Determine the (x, y) coordinate at the center of the cell enclosing the given text.  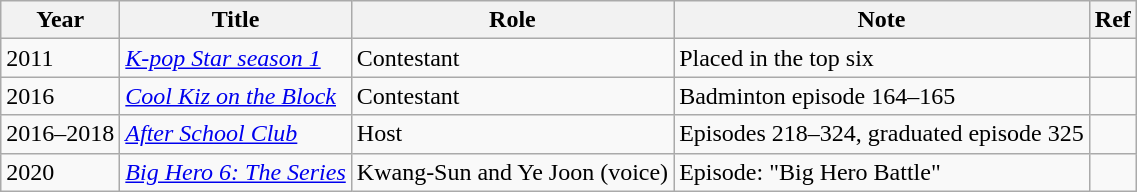
After School Club (236, 134)
Episode: "Big Hero Battle" (882, 172)
Kwang-Sun and Ye Joon (voice) (512, 172)
Role (512, 20)
Note (882, 20)
K-pop Star season 1 (236, 58)
Cool Kiz on the Block (236, 96)
Badminton episode 164–165 (882, 96)
Big Hero 6: The Series (236, 172)
2016 (60, 96)
2020 (60, 172)
Year (60, 20)
Placed in the top six (882, 58)
Title (236, 20)
Ref (1112, 20)
Episodes 218–324, graduated episode 325 (882, 134)
2011 (60, 58)
2016–2018 (60, 134)
Host (512, 134)
